Determine the [x, y] coordinate at the center of the cell enclosing the given text.  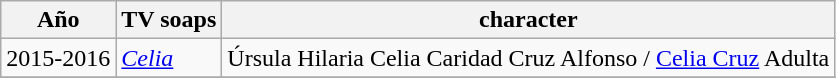
2015-2016 [58, 58]
Celia [169, 58]
TV soaps [169, 20]
Úrsula Hilaria Celia Caridad Cruz Alfonso / Celia Cruz Adulta [528, 58]
Año [58, 20]
character [528, 20]
